Return the (x, y) coordinate for the center point of the cell that contains the specified text.  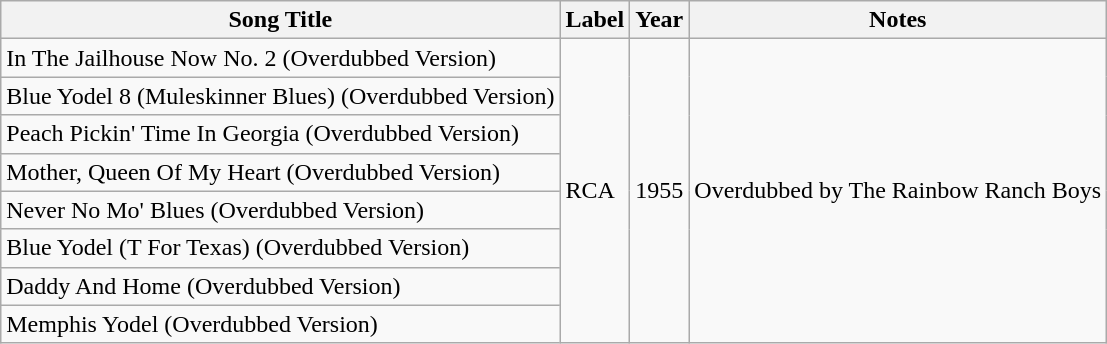
Notes (898, 20)
Label (595, 20)
Overdubbed by The Rainbow Ranch Boys (898, 191)
Never No Mo' Blues (Overdubbed Version) (280, 210)
Peach Pickin' Time In Georgia (Overdubbed Version) (280, 134)
In The Jailhouse Now No. 2 (Overdubbed Version) (280, 58)
Memphis Yodel (Overdubbed Version) (280, 324)
Daddy And Home (Overdubbed Version) (280, 286)
Song Title (280, 20)
Blue Yodel (T For Texas) (Overdubbed Version) (280, 248)
RCA (595, 191)
1955 (660, 191)
Blue Yodel 8 (Muleskinner Blues) (Overdubbed Version) (280, 96)
Year (660, 20)
Mother, Queen Of My Heart (Overdubbed Version) (280, 172)
